From the cell containing the given text, extract its center point as (x, y) coordinate. 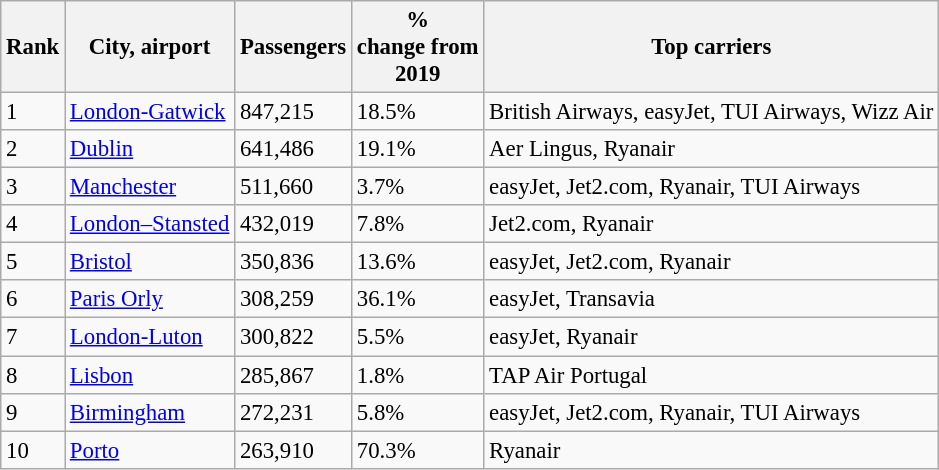
847,215 (294, 112)
City, airport (150, 47)
London–Stansted (150, 224)
272,231 (294, 412)
5.5% (418, 337)
%change from2019 (418, 47)
1 (33, 112)
Manchester (150, 187)
641,486 (294, 149)
3.7% (418, 187)
432,019 (294, 224)
easyJet, Jet2.com, Ryanair (712, 262)
Passengers (294, 47)
4 (33, 224)
Top carriers (712, 47)
Porto (150, 450)
13.6% (418, 262)
5 (33, 262)
easyJet, Transavia (712, 299)
19.1% (418, 149)
Ryanair (712, 450)
70.3% (418, 450)
263,910 (294, 450)
easyJet, Ryanair (712, 337)
7 (33, 337)
Aer Lingus, Ryanair (712, 149)
Dublin (150, 149)
Lisbon (150, 375)
Paris Orly (150, 299)
Rank (33, 47)
8 (33, 375)
Jet2.com, Ryanair (712, 224)
9 (33, 412)
3 (33, 187)
36.1% (418, 299)
300,822 (294, 337)
Bristol (150, 262)
285,867 (294, 375)
7.8% (418, 224)
London-Gatwick (150, 112)
511,660 (294, 187)
350,836 (294, 262)
2 (33, 149)
Birmingham (150, 412)
308,259 (294, 299)
18.5% (418, 112)
10 (33, 450)
London-Luton (150, 337)
5.8% (418, 412)
1.8% (418, 375)
TAP Air Portugal (712, 375)
6 (33, 299)
British Airways, easyJet, TUI Airways, Wizz Air (712, 112)
